Search for the cell housing the specified text and yield its [x, y] center coordinate. 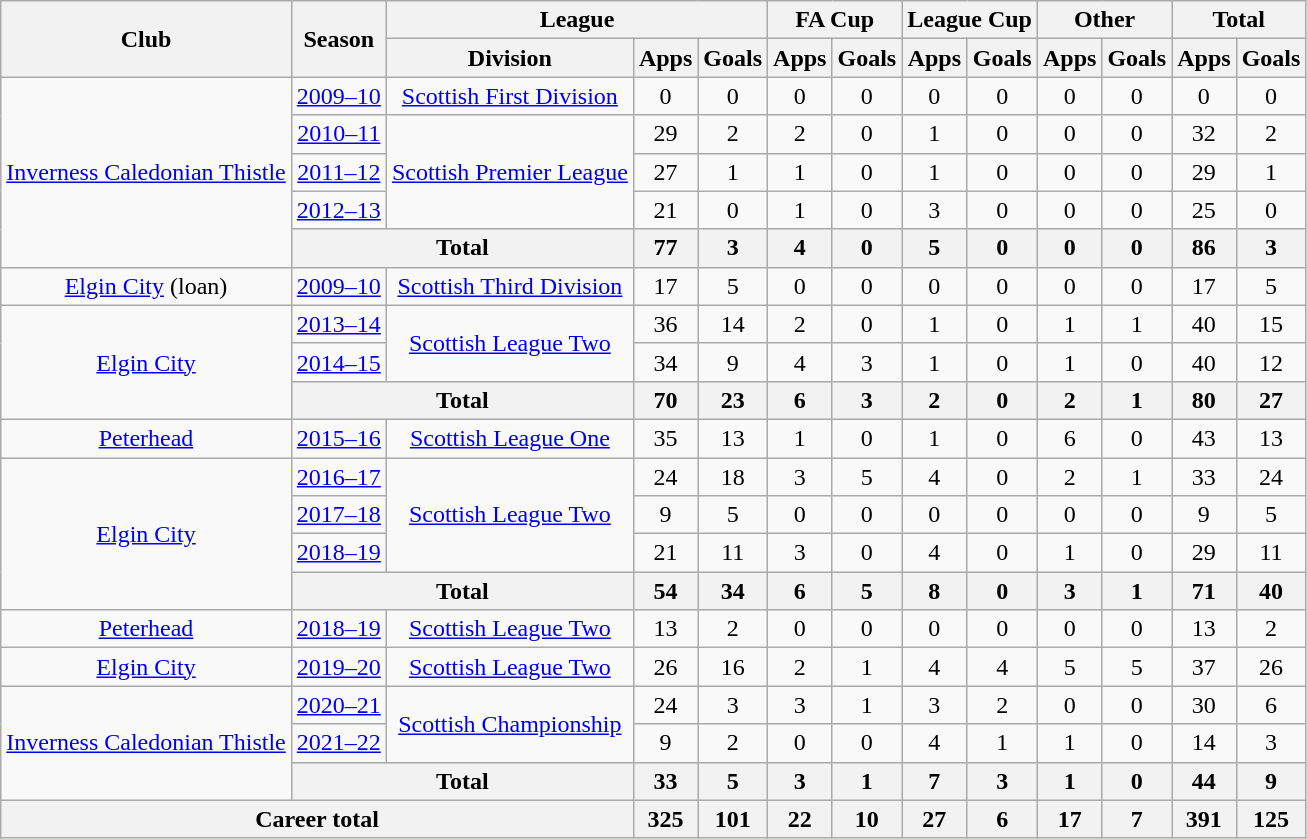
Club [146, 39]
25 [1204, 210]
71 [1204, 591]
League [576, 20]
10 [867, 819]
Scottish Third Division [510, 286]
54 [665, 591]
2019–20 [338, 667]
16 [733, 667]
325 [665, 819]
8 [934, 591]
Scottish League One [510, 438]
12 [1271, 362]
101 [733, 819]
Career total [318, 819]
70 [665, 400]
30 [1204, 705]
Other [1104, 20]
37 [1204, 667]
2013–14 [338, 324]
2010–11 [338, 134]
77 [665, 248]
44 [1204, 781]
35 [665, 438]
Scottish Premier League [510, 172]
Scottish First Division [510, 96]
80 [1204, 400]
391 [1204, 819]
2017–18 [338, 515]
2014–15 [338, 362]
Division [510, 58]
125 [1271, 819]
2011–12 [338, 172]
23 [733, 400]
36 [665, 324]
2020–21 [338, 705]
League Cup [970, 20]
22 [800, 819]
18 [733, 477]
43 [1204, 438]
32 [1204, 134]
Season [338, 39]
Scottish Championship [510, 724]
86 [1204, 248]
Elgin City (loan) [146, 286]
2016–17 [338, 477]
2021–22 [338, 743]
FA Cup [835, 20]
2012–13 [338, 210]
15 [1271, 324]
2015–16 [338, 438]
